Search for the cell housing the specified text and yield its (X, Y) center coordinate. 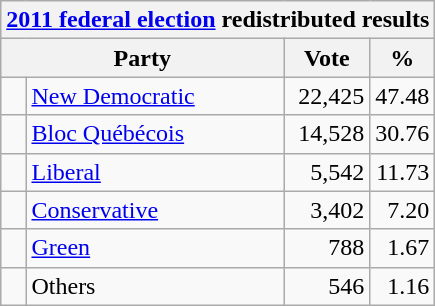
47.48 (402, 96)
Vote (327, 58)
22,425 (327, 96)
Liberal (155, 172)
Others (155, 286)
1.16 (402, 286)
% (402, 58)
30.76 (402, 134)
788 (327, 248)
2011 federal election redistributed results (218, 20)
11.73 (402, 172)
3,402 (327, 210)
14,528 (327, 134)
Conservative (155, 210)
1.67 (402, 248)
546 (327, 286)
Party (142, 58)
5,542 (327, 172)
Bloc Québécois (155, 134)
New Democratic (155, 96)
Green (155, 248)
7.20 (402, 210)
